From the cell containing the given text, extract its center point as [X, Y] coordinate. 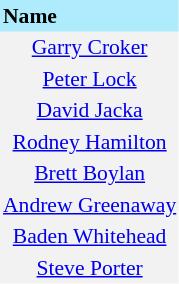
David Jacka [90, 110]
Garry Croker [90, 48]
Name [90, 16]
Andrew Greenaway [90, 205]
Rodney Hamilton [90, 142]
Peter Lock [90, 79]
Steve Porter [90, 268]
Baden Whitehead [90, 236]
Brett Boylan [90, 174]
